Return the (X, Y) coordinate for the center point of the cell that contains the specified text.  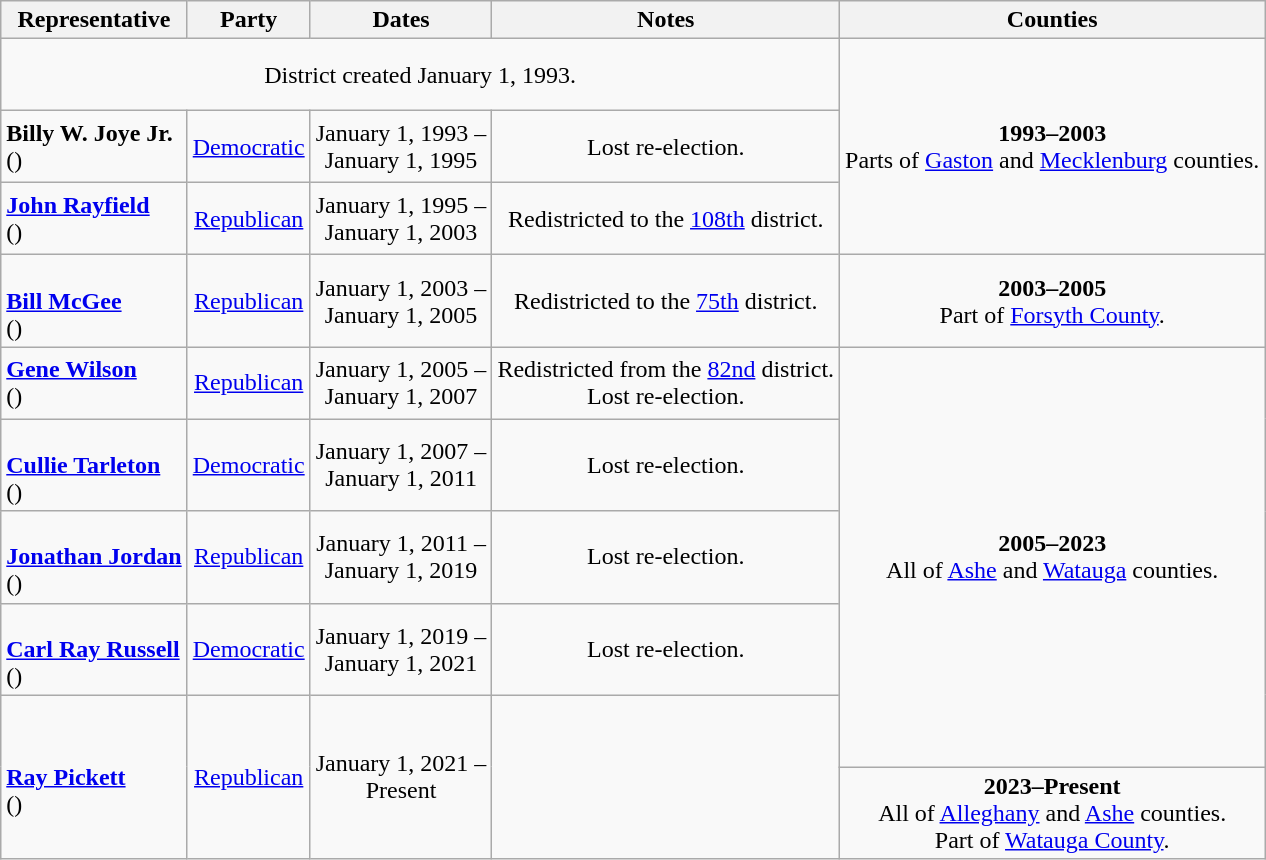
District created January 1, 1993. (420, 75)
Redistricted to the 108th district. (666, 219)
January 1, 2005 – January 1, 2007 (401, 383)
January 1, 2011 – January 1, 2019 (401, 557)
January 1, 2007 – January 1, 2011 (401, 465)
January 1, 2019 – January 1, 2021 (401, 649)
Counties (1052, 20)
Dates (401, 20)
John Rayfield() (94, 219)
Representative (94, 20)
2003–2005 Part of Forsyth County. (1052, 301)
Billy W. Joye Jr.() (94, 147)
2023–Present All of Alleghany and Ashe counties. Part of Watauga County. (1052, 813)
Redistricted to the 75th district. (666, 301)
Cullie Tarleton() (94, 465)
Party (248, 20)
January 1, 1993 – January 1, 1995 (401, 147)
2005–2023 All of Ashe and Watauga counties. (1052, 557)
Ray Pickett() (94, 777)
January 1, 2003 – January 1, 2005 (401, 301)
Redistricted from the 82nd district. Lost re-election. (666, 383)
Gene Wilson() (94, 383)
Carl Ray Russell() (94, 649)
1993–2003 Parts of Gaston and Mecklenburg counties. (1052, 147)
Bill McGee() (94, 301)
Jonathan Jordan() (94, 557)
January 1, 1995 – January 1, 2003 (401, 219)
January 1, 2021 – Present (401, 777)
Notes (666, 20)
